From the cell containing the given text, extract its center point as (X, Y) coordinate. 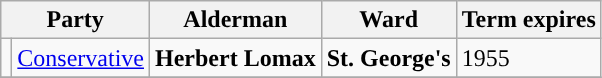
Ward (388, 20)
St. George's (388, 58)
Herbert Lomax (236, 58)
Term expires (528, 20)
1955 (528, 58)
Party (76, 20)
Conservative (81, 58)
Alderman (236, 20)
